Extract the [x, y] coordinate from the center of the cell holding the provided text.  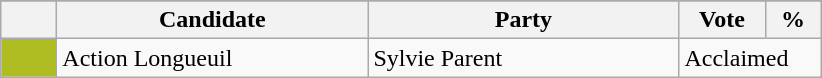
Party [524, 20]
Candidate [212, 20]
Acclaimed [750, 58]
Sylvie Parent [524, 58]
Vote [722, 20]
% [793, 20]
Action Longueuil [212, 58]
